Extract the (X, Y) coordinate from the center of the cell holding the provided text.  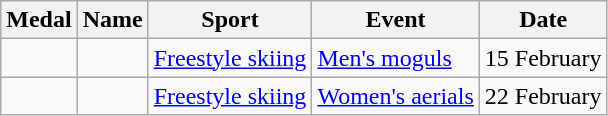
Sport (230, 20)
Women's aerials (396, 96)
Medal (39, 20)
15 February (543, 58)
Date (543, 20)
Men's moguls (396, 58)
Event (396, 20)
22 February (543, 96)
Name (112, 20)
